Return [x, y] of the center of cell containing provided text 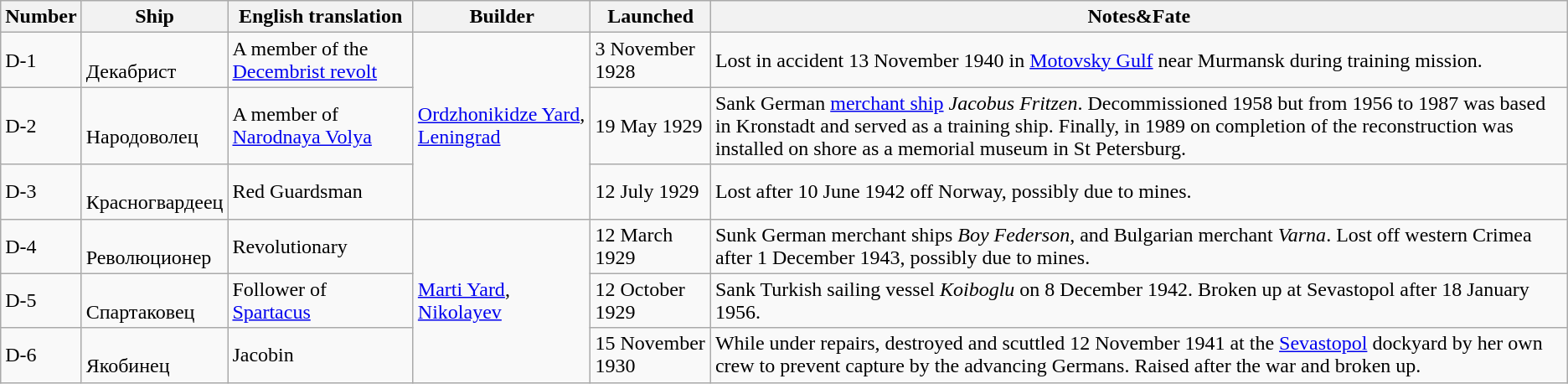
D-3 [41, 191]
Builder [502, 17]
Sank Turkish sailing vessel Koiboglu on 8 December 1942. Broken up at Sevastopol after 18 January 1956. [1139, 300]
English translation [320, 17]
3 November 1928 [650, 60]
Red Guardsman [320, 191]
A member of Narodnaya Volya [320, 126]
Sunk German merchant ships Boy Federson, and Bulgarian merchant Varna. Lost off western Crimea after 1 December 1943, possibly due to mines. [1139, 246]
Якобинец [154, 355]
A member of the Decembrist revolt [320, 60]
Lost in accident 13 November 1940 in Motovsky Gulf near Murmansk during training mission. [1139, 60]
Follower of Spartacus [320, 300]
Красногвардеец [154, 191]
Ship [154, 17]
Revolutionary [320, 246]
Marti Yard, Nikolayev [502, 300]
Революционер [154, 246]
Launched [650, 17]
12 October 1929 [650, 300]
Notes&Fate [1139, 17]
Декабрист [154, 60]
D-1 [41, 60]
D-5 [41, 300]
D-4 [41, 246]
Lost after 10 June 1942 off Norway, possibly due to mines. [1139, 191]
15 November 1930 [650, 355]
Народоволец [154, 126]
Jacobin [320, 355]
19 May 1929 [650, 126]
12 March 1929 [650, 246]
Спартаковец [154, 300]
Number [41, 17]
Ordzhonikidze Yard, Leningrad [502, 126]
D-2 [41, 126]
12 July 1929 [650, 191]
D-6 [41, 355]
